Return the [x, y] coordinate for the center point of the cell that contains the specified text.  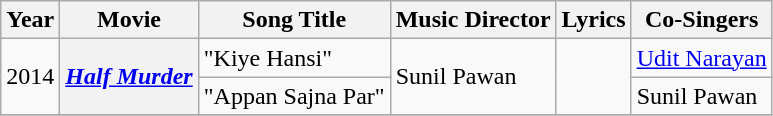
Half Murder [129, 77]
Udit Narayan [702, 58]
"Kiye Hansi" [294, 58]
Song Title [294, 20]
"Appan Sajna Par" [294, 96]
Lyrics [594, 20]
2014 [30, 77]
Co-Singers [702, 20]
Year [30, 20]
Music Director [473, 20]
Movie [129, 20]
